Provide the (x, y) coordinate of the cell's center where the given text is located.  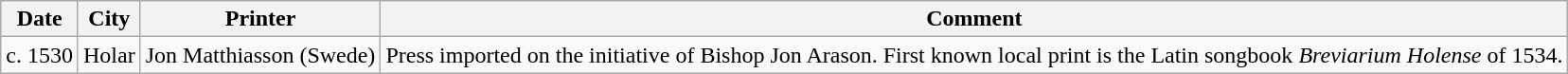
Date (40, 19)
Printer (260, 19)
Jon Matthiasson (Swede) (260, 55)
Press imported on the initiative of Bishop Jon Arason. First known local print is the Latin songbook Breviarium Holense of 1534. (974, 55)
Holar (109, 55)
c. 1530 (40, 55)
Comment (974, 19)
City (109, 19)
